Pinpoint the cell where the given text exists, returning its (X, Y) midpoint coordinate. 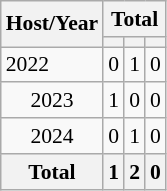
2 (134, 172)
2022 (52, 65)
2024 (52, 136)
Host/Year (52, 24)
2023 (52, 101)
